For the text-containing cell, return its midpoint in [X, Y] coordinate format. 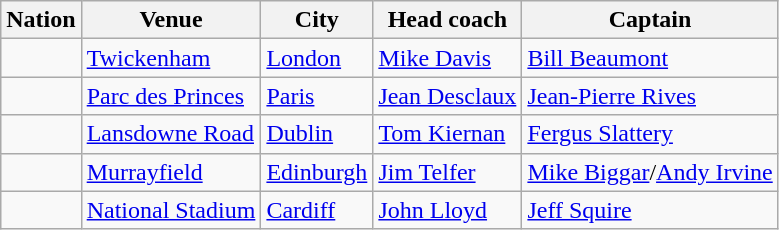
Jeff Squire [650, 210]
Nation [41, 20]
Twickenham [171, 58]
Jim Telfer [448, 172]
Captain [650, 20]
Fergus Slattery [650, 134]
Tom Kiernan [448, 134]
Paris [317, 96]
Edinburgh [317, 172]
Jean-Pierre Rives [650, 96]
Dublin [317, 134]
Mike Davis [448, 58]
Head coach [448, 20]
Jean Desclaux [448, 96]
National Stadium [171, 210]
Venue [171, 20]
Cardiff [317, 210]
Lansdowne Road [171, 134]
London [317, 58]
John Lloyd [448, 210]
Murrayfield [171, 172]
Parc des Princes [171, 96]
Mike Biggar/Andy Irvine [650, 172]
City [317, 20]
Bill Beaumont [650, 58]
